Provide the (X, Y) coordinate of the cell's center where the given text is located.  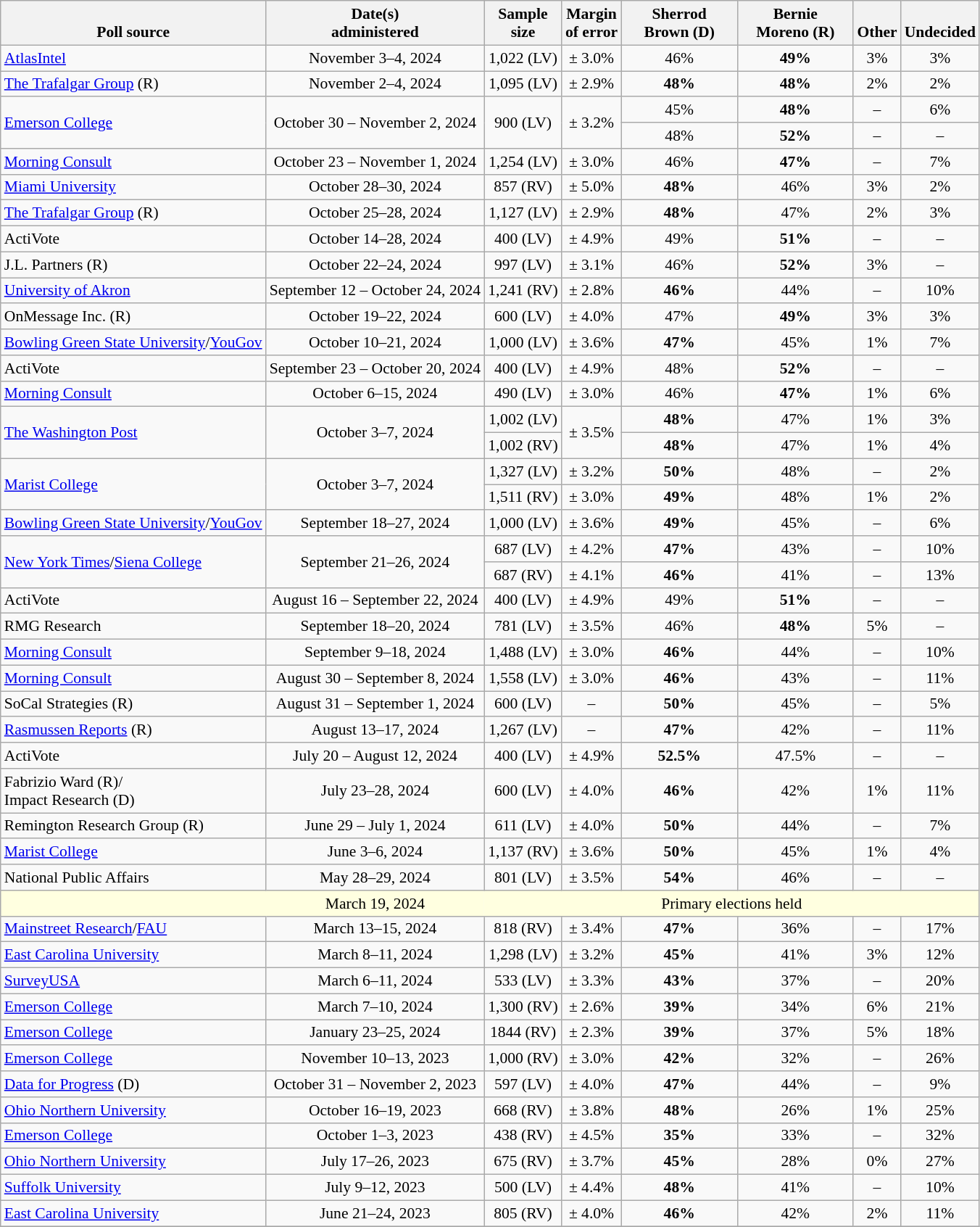
1,327 (LV) (523, 471)
34% (795, 1007)
National Public Affairs (133, 877)
36% (795, 929)
June 29 – July 1, 2024 (375, 826)
1,137 (RV) (523, 852)
University of Akron (133, 291)
Poll source (133, 23)
805 (RV) (523, 1213)
28% (795, 1162)
September 23 – October 20, 2024 (375, 368)
668 (RV) (523, 1110)
1,127 (LV) (523, 213)
BernieMoreno (R) (795, 23)
October 30 – November 2, 2024 (375, 123)
781 (LV) (523, 627)
1,002 (LV) (523, 420)
July 20 – August 12, 2024 (375, 756)
July 23–28, 2024 (375, 790)
July 17–26, 2023 (375, 1162)
857 (RV) (523, 187)
21% (940, 1007)
October 10–21, 2024 (375, 342)
818 (RV) (523, 929)
1,241 (RV) (523, 291)
August 31 – September 1, 2024 (375, 704)
October 28–30, 2024 (375, 187)
25% (940, 1110)
July 9–12, 2023 (375, 1188)
October 25–28, 2024 (375, 213)
± 3.4% (591, 929)
Fabrizio Ward (R)/Impact Research (D) (133, 790)
October 23 – November 1, 2024 (375, 162)
9% (940, 1084)
± 3.7% (591, 1162)
March 13–15, 2024 (375, 929)
Other (877, 23)
Primary elections held (732, 904)
August 30 – September 8, 2024 (375, 678)
Marginof error (591, 23)
± 3.1% (591, 265)
Data for Progress (D) (133, 1084)
20% (940, 981)
May 28–29, 2024 (375, 877)
± 2.3% (591, 1033)
March 7–10, 2024 (375, 1007)
1,095 (LV) (523, 84)
1,558 (LV) (523, 678)
0% (877, 1162)
1,000 (RV) (523, 1059)
October 16–19, 2023 (375, 1110)
47.5% (795, 756)
500 (LV) (523, 1188)
597 (LV) (523, 1084)
June 3–6, 2024 (375, 852)
The Washington Post (133, 432)
12% (940, 955)
SherrodBrown (D) (679, 23)
27% (940, 1162)
October 14–28, 2024 (375, 239)
Remington Research Group (R) (133, 826)
August 13–17, 2024 (375, 730)
OnMessage Inc. (R) (133, 317)
52.5% (679, 756)
Undecided (940, 23)
33% (795, 1136)
1,488 (LV) (523, 653)
17% (940, 929)
June 21–24, 2023 (375, 1213)
March 8–11, 2024 (375, 955)
± 3.8% (591, 1110)
November 3–4, 2024 (375, 58)
AtlasIntel (133, 58)
1,300 (RV) (523, 1007)
October 6–15, 2024 (375, 394)
New York Times/Siena College (133, 561)
687 (LV) (523, 549)
1,511 (RV) (523, 497)
35% (679, 1136)
± 4.2% (591, 549)
November 10–13, 2023 (375, 1059)
675 (RV) (523, 1162)
533 (LV) (523, 981)
September 9–18, 2024 (375, 653)
Suffolk University (133, 1188)
438 (RV) (523, 1136)
October 22–24, 2024 (375, 265)
Mainstreet Research/FAU (133, 929)
± 2.6% (591, 1007)
September 18–20, 2024 (375, 627)
October 31 – November 2, 2023 (375, 1084)
Samplesize (523, 23)
October 1–3, 2023 (375, 1136)
January 23–25, 2024 (375, 1033)
1,022 (LV) (523, 58)
± 3.3% (591, 981)
September 12 – October 24, 2024 (375, 291)
August 16 – September 22, 2024 (375, 600)
687 (RV) (523, 575)
September 18–27, 2024 (375, 524)
RMG Research (133, 627)
54% (679, 877)
490 (LV) (523, 394)
611 (LV) (523, 826)
± 4.4% (591, 1188)
18% (940, 1033)
J.L. Partners (R) (133, 265)
± 4.5% (591, 1136)
13% (940, 575)
± 2.8% (591, 291)
1,298 (LV) (523, 955)
± 5.0% (591, 187)
801 (LV) (523, 877)
October 19–22, 2024 (375, 317)
March 6–11, 2024 (375, 981)
SurveyUSA (133, 981)
November 2–4, 2024 (375, 84)
September 21–26, 2024 (375, 561)
1,002 (RV) (523, 446)
± 4.1% (591, 575)
1844 (RV) (523, 1033)
1,267 (LV) (523, 730)
March 19, 2024 (375, 904)
Miami University (133, 187)
Rasmussen Reports (R) (133, 730)
SoCal Strategies (R) (133, 704)
Date(s)administered (375, 23)
900 (LV) (523, 123)
997 (LV) (523, 265)
1,254 (LV) (523, 162)
